Return the (x, y) coordinate for the center point of the cell that contains the specified text.  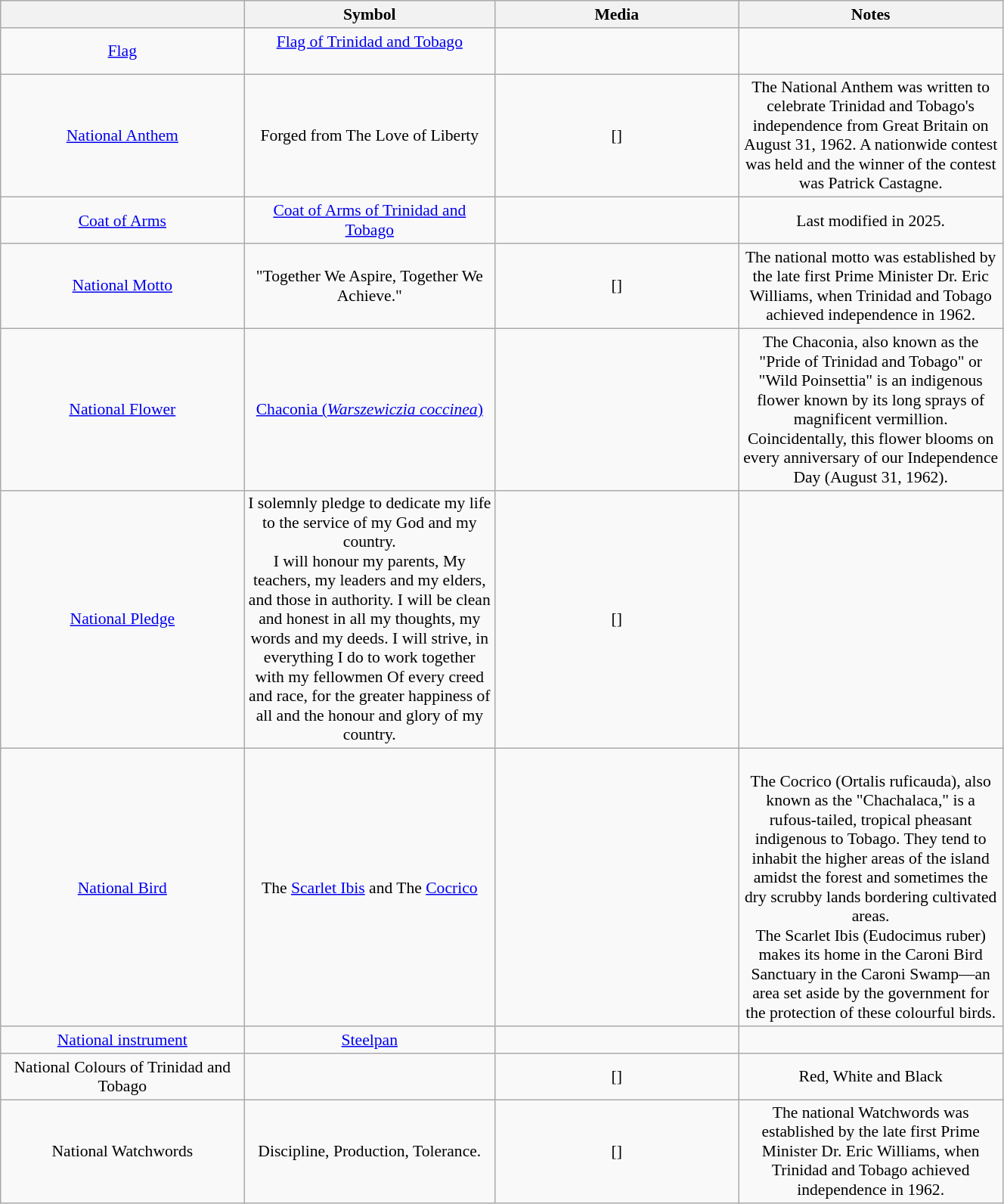
Media (617, 14)
Chaconia (Warszewiczia coccinea) (370, 409)
National Motto (122, 286)
National Pledge (122, 619)
The national motto was established by the late first Prime Minister Dr. Eric Williams, when Trinidad and Tobago achieved independence in 1962. (871, 286)
Flag (122, 51)
Coat of Arms (122, 221)
National Colours of Trinidad and Tobago (122, 1077)
Discipline, Production, Tolerance. (370, 1152)
National Anthem (122, 136)
The Scarlet Ibis and The Cocrico (370, 888)
The national Watchwords was established by the late first Prime Minister Dr. Eric Williams, when Trinidad and Tobago achieved independence in 1962. (871, 1152)
National instrument (122, 1040)
National Bird (122, 888)
"Together We Aspire, Together We Achieve." (370, 286)
Last modified in 2025. (871, 221)
Coat of Arms of Trinidad and Tobago (370, 221)
National Watchwords (122, 1152)
Symbol (370, 14)
National Flower (122, 409)
Flag of Trinidad and Tobago (370, 51)
Forged from The Love of Liberty (370, 136)
Steelpan (370, 1040)
Red, White and Black (871, 1077)
Notes (871, 14)
